Detect which cell encompasses the target text, then output its [x, y] center coordinate. 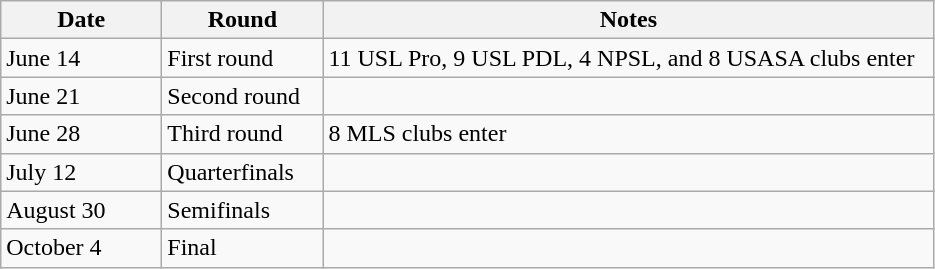
First round [242, 58]
June 14 [82, 58]
Third round [242, 134]
Semifinals [242, 210]
June 28 [82, 134]
June 21 [82, 96]
October 4 [82, 248]
Quarterfinals [242, 172]
8 MLS clubs enter [628, 134]
11 USL Pro, 9 USL PDL, 4 NPSL, and 8 USASA clubs enter [628, 58]
July 12 [82, 172]
Round [242, 20]
August 30 [82, 210]
Final [242, 248]
Second round [242, 96]
Date [82, 20]
Notes [628, 20]
